Return the [x, y] coordinate for the center point of the cell that contains the specified text.  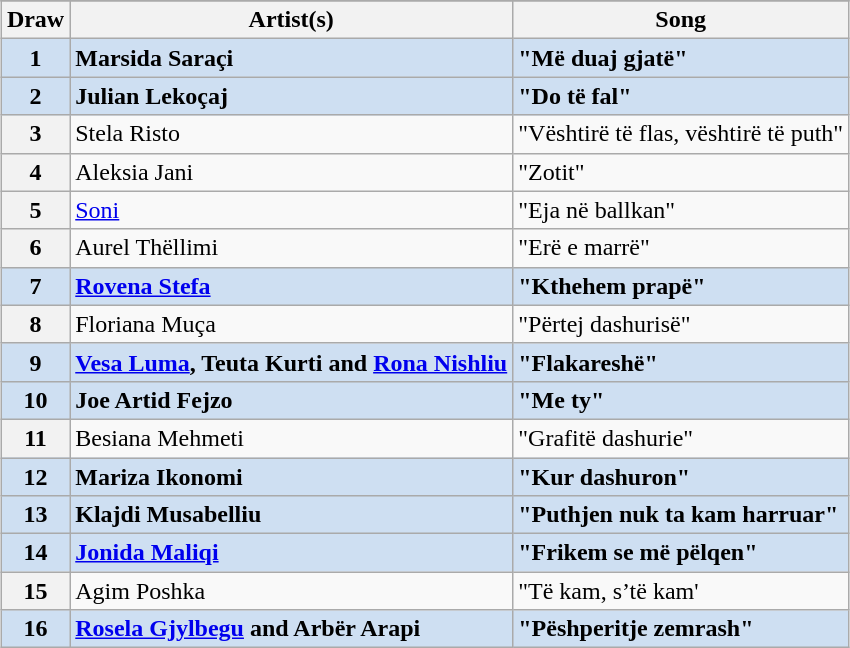
4 [35, 172]
"Zotit" [681, 172]
Floriana Muça [292, 324]
12 [35, 477]
Joe Artid Fejzo [292, 400]
9 [35, 362]
Klajdi Musabelliu [292, 515]
Rosela Gjylbegu and Arbër Arapi [292, 629]
Vesa Luma, Teuta Kurti and Rona Nishliu [292, 362]
"Do të fal" [681, 96]
Julian Lekoçaj [292, 96]
"Vështirë të flas, vështirë të puth" [681, 134]
1 [35, 58]
16 [35, 629]
3 [35, 134]
5 [35, 210]
"Flakareshë" [681, 362]
15 [35, 591]
"Të kam, s’të kam' [681, 591]
8 [35, 324]
"Pëshperitje zemrash" [681, 629]
"Puthjen nuk ta kam harruar" [681, 515]
"Eja në ballkan" [681, 210]
Jonida Maliqi [292, 553]
2 [35, 96]
Besiana Mehmeti [292, 438]
"Kur dashuron" [681, 477]
Rovena Stefa [292, 286]
Soni [292, 210]
"Me ty" [681, 400]
"Përtej dashurisë" [681, 324]
Aleksia Jani [292, 172]
Agim Poshka [292, 591]
Stela Risto [292, 134]
10 [35, 400]
6 [35, 248]
Mariza Ikonomi [292, 477]
Aurel Thëllimi [292, 248]
"Frikem se më pëlqen" [681, 553]
Draw [35, 20]
11 [35, 438]
"Kthehem prapë" [681, 286]
"Më duaj gjatë" [681, 58]
7 [35, 286]
Artist(s) [292, 20]
14 [35, 553]
Song [681, 20]
Marsida Saraçi [292, 58]
"Grafitë dashurie" [681, 438]
"Erë e marrë" [681, 248]
13 [35, 515]
